Determine the (x, y) coordinate at the center of the cell enclosing the given text.  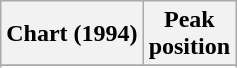
Peakposition (189, 34)
Chart (1994) (72, 34)
